Extract the [X, Y] coordinate from the center of the cell holding the provided text.  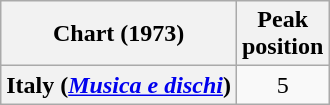
Peakposition [282, 34]
Chart (1973) [119, 34]
5 [282, 85]
Italy (Musica e dischi) [119, 85]
